Locate the cell with the specified text and output its [x, y] center coordinate. 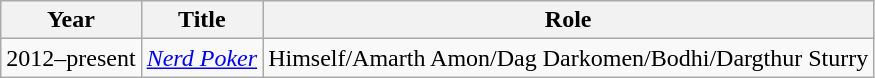
2012–present [71, 58]
Himself/Amarth Amon/Dag Darkomen/Bodhi/Dargthur Sturry [568, 58]
Role [568, 20]
Year [71, 20]
Title [202, 20]
Nerd Poker [202, 58]
